From the cell containing the given text, extract its center point as [x, y] coordinate. 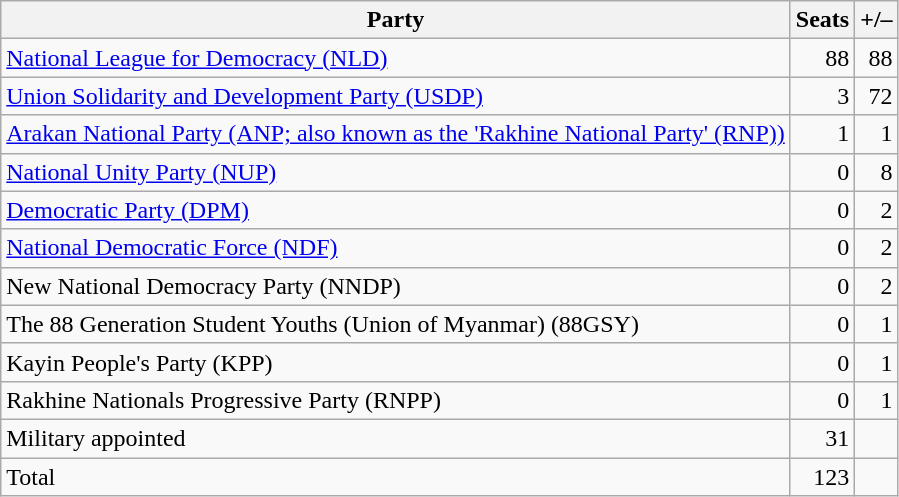
Party [396, 20]
72 [876, 96]
New National Democracy Party (NNDP) [396, 286]
3 [822, 96]
8 [876, 172]
Kayin People's Party (KPP) [396, 362]
Seats [822, 20]
National Unity Party (NUP) [396, 172]
Union Solidarity and Development Party (USDP) [396, 96]
Total [396, 477]
31 [822, 438]
Arakan National Party (ANP; also known as the 'Rakhine National Party' (RNP)) [396, 134]
Military appointed [396, 438]
The 88 Generation Student Youths (Union of Myanmar) (88GSY) [396, 324]
Rakhine Nationals Progressive Party (RNPP) [396, 400]
123 [822, 477]
National League for Democracy (NLD) [396, 58]
+/– [876, 20]
Democratic Party (DPM) [396, 210]
National Democratic Force (NDF) [396, 248]
